Determine the (X, Y) coordinate at the center of the cell enclosing the given text.  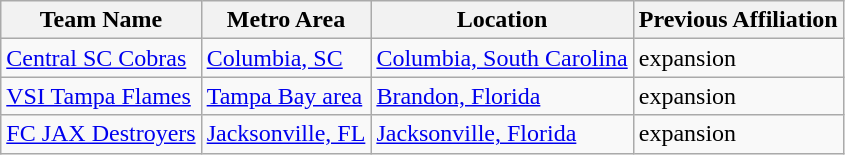
Brandon, Florida (502, 96)
Team Name (101, 20)
Columbia, SC (286, 58)
Jacksonville, Florida (502, 134)
Metro Area (286, 20)
Columbia, South Carolina (502, 58)
Location (502, 20)
VSI Tampa Flames (101, 96)
Previous Affiliation (738, 20)
Jacksonville, FL (286, 134)
FC JAX Destroyers (101, 134)
Central SC Cobras (101, 58)
Tampa Bay area (286, 96)
